Scan for the cell matching the given text and deliver its (x, y) coordinate at center. 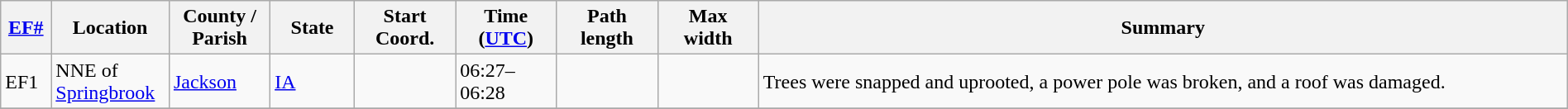
IA (313, 81)
State (313, 28)
Summary (1163, 28)
EF1 (26, 81)
Location (111, 28)
Jackson (219, 81)
NNE of Springbrook (111, 81)
Time (UTC) (506, 28)
Trees were snapped and uprooted, a power pole was broken, and a roof was damaged. (1163, 81)
County / Parish (219, 28)
Max width (708, 28)
Start Coord. (404, 28)
06:27–06:28 (506, 81)
EF# (26, 28)
Path length (607, 28)
